Determine the (x, y) coordinate at the center of the cell enclosing the given text.  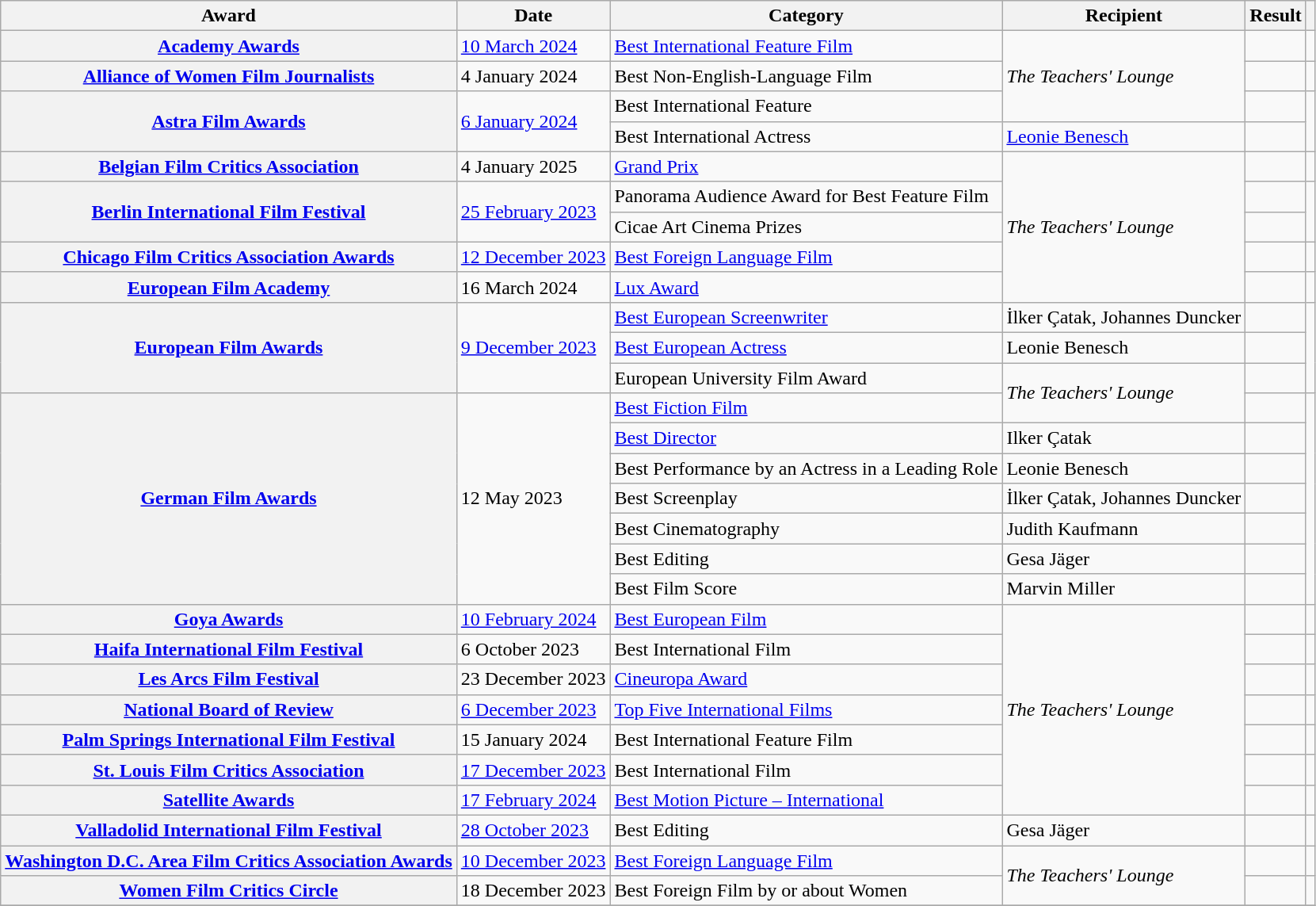
Ilker Çatak (1123, 438)
4 January 2024 (533, 76)
Goya Awards (229, 619)
Best Screenplay (807, 499)
Best Director (807, 438)
15 January 2024 (533, 740)
European Film Awards (229, 347)
10 February 2024 (533, 619)
4 January 2025 (533, 166)
Best European Screenwriter (807, 317)
10 March 2024 (533, 46)
17 December 2023 (533, 770)
Result (1276, 16)
German Film Awards (229, 499)
Washington D.C. Area Film Critics Association Awards (229, 860)
Best Performance by an Actress in a Leading Role (807, 468)
Best International Feature (807, 106)
Best Fiction Film (807, 408)
17 February 2024 (533, 800)
6 December 2023 (533, 709)
Award (229, 16)
16 March 2024 (533, 287)
Palm Springs International Film Festival (229, 740)
Valladolid International Film Festival (229, 830)
10 December 2023 (533, 860)
Berlin International Film Festival (229, 212)
Alliance of Women Film Journalists (229, 76)
12 May 2023 (533, 499)
Best European Film (807, 619)
Satellite Awards (229, 800)
Recipient (1123, 16)
St. Louis Film Critics Association (229, 770)
Les Arcs Film Festival (229, 679)
Grand Prix (807, 166)
Astra Film Awards (229, 121)
Top Five International Films (807, 709)
Date (533, 16)
25 February 2023 (533, 212)
Best Film Score (807, 589)
Cineuropa Award (807, 679)
18 December 2023 (533, 891)
Category (807, 16)
Academy Awards (229, 46)
Women Film Critics Circle (229, 891)
Panorama Audience Award for Best Feature Film (807, 197)
Best Cinematography (807, 529)
Marvin Miller (1123, 589)
Best International Actress (807, 136)
Best Foreign Film by or about Women (807, 891)
Belgian Film Critics Association (229, 166)
European Film Academy (229, 287)
Cicae Art Cinema Prizes (807, 227)
Best Motion Picture – International (807, 800)
European University Film Award (807, 378)
6 October 2023 (533, 649)
Chicago Film Critics Association Awards (229, 257)
Haifa International Film Festival (229, 649)
Best European Actress (807, 347)
12 December 2023 (533, 257)
23 December 2023 (533, 679)
Lux Award (807, 287)
Best Non-English-Language Film (807, 76)
9 December 2023 (533, 347)
Judith Kaufmann (1123, 529)
National Board of Review (229, 709)
28 October 2023 (533, 830)
6 January 2024 (533, 121)
